Scan for the cell matching the given text and deliver its (x, y) coordinate at center. 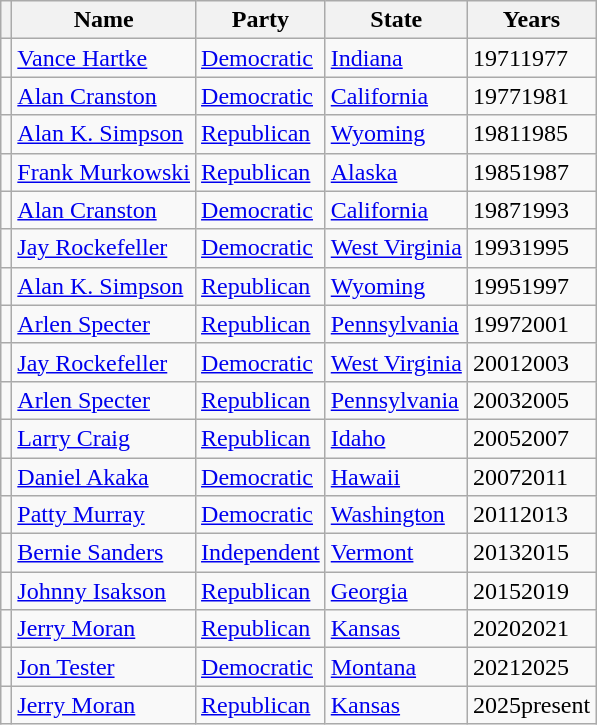
20072011 (531, 477)
Alaska (396, 172)
Johnny Isakson (104, 591)
19871993 (531, 210)
Bernie Sanders (104, 553)
Hawaii (396, 477)
20052007 (531, 438)
Independent (261, 553)
Idaho (396, 438)
19811985 (531, 134)
20112013 (531, 515)
20012003 (531, 362)
19771981 (531, 96)
20152019 (531, 591)
Jon Tester (104, 667)
State (396, 20)
2025present (531, 705)
Montana (396, 667)
19972001 (531, 324)
Name (104, 20)
Indiana (396, 58)
Larry Craig (104, 438)
20202021 (531, 629)
Washington (396, 515)
Vance Hartke (104, 58)
19951997 (531, 286)
19851987 (531, 172)
Patty Murray (104, 515)
Daniel Akaka (104, 477)
19931995 (531, 248)
Vermont (396, 553)
Georgia (396, 591)
20132015 (531, 553)
Party (261, 20)
20212025 (531, 667)
19711977 (531, 58)
20032005 (531, 400)
Frank Murkowski (104, 172)
Years (531, 20)
